From the cell containing the given text, extract its center point as (X, Y) coordinate. 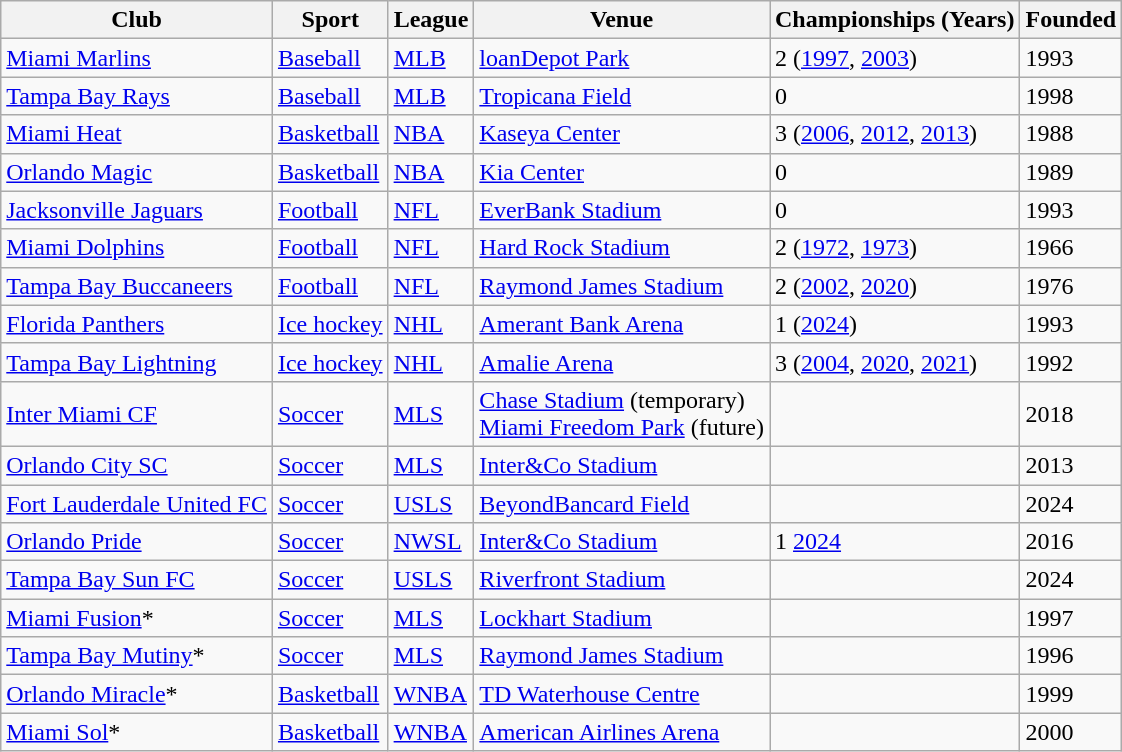
NWSL (431, 542)
1989 (1071, 172)
Riverfront Stadium (622, 580)
Inter Miami CF (137, 414)
Tampa Bay Sun FC (137, 580)
2013 (1071, 465)
Orlando City SC (137, 465)
Kaseya Center (622, 134)
Miami Heat (137, 134)
Championships (Years) (895, 20)
Tampa Bay Lightning (137, 362)
Chase Stadium (temporary)Miami Freedom Park (future) (622, 414)
Miami Sol* (137, 732)
loanDepot Park (622, 58)
1976 (1071, 286)
Kia Center (622, 172)
2 (2002, 2020) (895, 286)
1988 (1071, 134)
Venue (622, 20)
EverBank Stadium (622, 210)
Tropicana Field (622, 96)
1996 (1071, 656)
Club (137, 20)
Amerant Bank Arena (622, 324)
Orlando Miracle* (137, 694)
Orlando Magic (137, 172)
1 (2024) (895, 324)
1999 (1071, 694)
Lockhart Stadium (622, 618)
3 (2004, 2020, 2021) (895, 362)
Jacksonville Jaguars (137, 210)
3 (2006, 2012, 2013) (895, 134)
2000 (1071, 732)
BeyondBancard Field (622, 503)
Amalie Arena (622, 362)
2 (1997, 2003) (895, 58)
Orlando Pride (137, 542)
1997 (1071, 618)
1998 (1071, 96)
League (431, 20)
Tampa Bay Rays (137, 96)
1992 (1071, 362)
Miami Dolphins (137, 248)
2018 (1071, 414)
Tampa Bay Buccaneers (137, 286)
TD Waterhouse Centre (622, 694)
Hard Rock Stadium (622, 248)
1 2024 (895, 542)
Fort Lauderdale United FC (137, 503)
1966 (1071, 248)
2 (1972, 1973) (895, 248)
Founded (1071, 20)
Miami Marlins (137, 58)
Florida Panthers (137, 324)
Tampa Bay Mutiny* (137, 656)
Sport (330, 20)
Miami Fusion* (137, 618)
American Airlines Arena (622, 732)
2016 (1071, 542)
